Return [X, Y] of the center of cell containing provided text 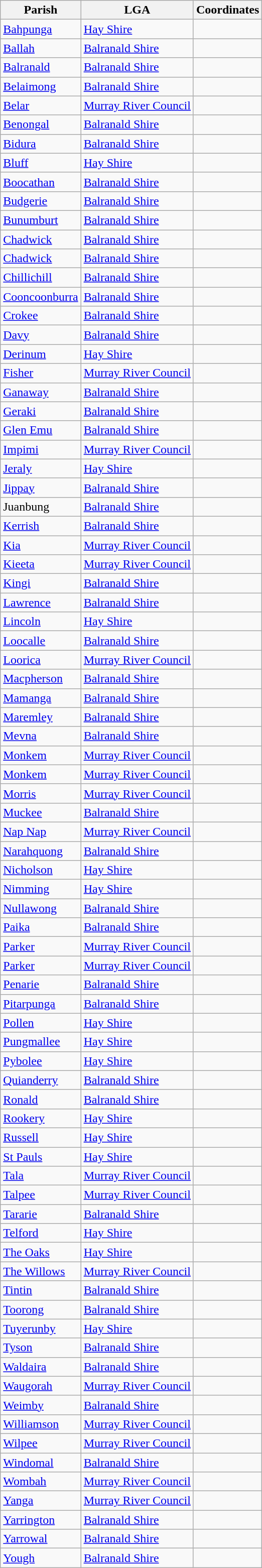
Tuyerunby [41, 1329]
Fisher [41, 373]
St Pauls [41, 1156]
Mamanga [41, 698]
Nimming [41, 889]
Nullawong [41, 908]
Rookery [41, 1118]
Tararie [41, 1214]
Chillichill [41, 278]
Yarrington [41, 1520]
Impimi [41, 449]
Coordinates [227, 10]
Pungmallee [41, 1042]
Russell [41, 1137]
Jippay [41, 488]
Pybolee [41, 1061]
Lawrence [41, 602]
Bluff [41, 163]
Wilpee [41, 1443]
Yarrowal [41, 1539]
Penarie [41, 985]
Boocathan [41, 182]
Belaimong [41, 86]
Kia [41, 545]
Yough [41, 1558]
Bunumburt [41, 220]
Cooncoonburra [41, 297]
The Willows [41, 1271]
Ganaway [41, 392]
Kingi [41, 583]
Budgerie [41, 201]
Williamson [41, 1424]
Kerrish [41, 526]
Loorica [41, 660]
Macpherson [41, 679]
Paika [41, 927]
Tala [41, 1176]
Jeraly [41, 468]
Weimby [41, 1405]
Ronald [41, 1099]
Geraki [41, 411]
Davy [41, 335]
Benongal [41, 125]
Narahquong [41, 851]
Tyson [41, 1348]
Bahpunga [41, 29]
Quianderry [41, 1080]
Maremley [41, 717]
Talpee [41, 1195]
Telford [41, 1233]
LGA [137, 10]
Mevna [41, 736]
Parish [41, 10]
The Oaks [41, 1252]
Waldaira [41, 1367]
Ballah [41, 48]
Toorong [41, 1309]
Tintin [41, 1290]
Juanbung [41, 507]
Derinum [41, 354]
Waugorah [41, 1386]
Nap Nap [41, 831]
Nicholson [41, 870]
Windomal [41, 1463]
Balranald [41, 67]
Wombah [41, 1482]
Belar [41, 105]
Yanga [41, 1501]
Muckee [41, 812]
Pollen [41, 1023]
Kieeta [41, 564]
Morris [41, 793]
Lincoln [41, 622]
Pitarpunga [41, 1004]
Loocalle [41, 641]
Glen Emu [41, 430]
Crokee [41, 316]
Bidura [41, 144]
